Determine the (x, y) coordinate at the center of the cell enclosing the given text.  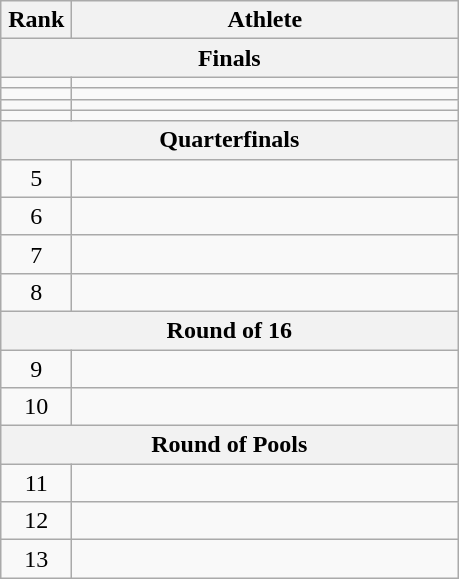
10 (36, 407)
7 (36, 254)
11 (36, 483)
5 (36, 178)
Rank (36, 20)
Quarterfinals (230, 140)
13 (36, 559)
6 (36, 216)
Round of Pools (230, 445)
8 (36, 292)
9 (36, 369)
Athlete (265, 20)
12 (36, 521)
Finals (230, 58)
Round of 16 (230, 330)
